From the cell containing the given text, extract its center point as [x, y] coordinate. 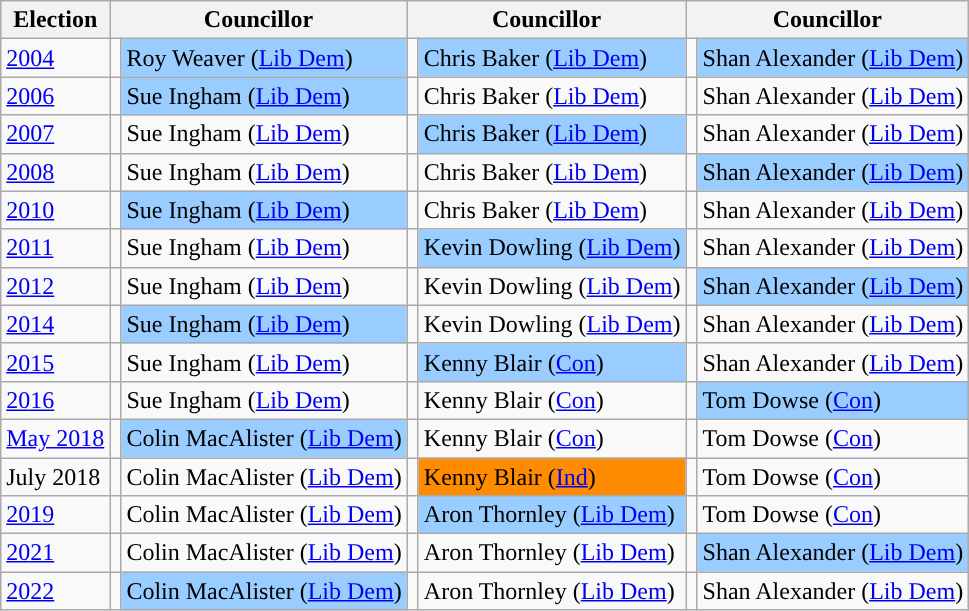
2022 [56, 591]
2019 [56, 515]
2021 [56, 553]
2010 [56, 210]
2016 [56, 400]
2008 [56, 172]
2007 [56, 134]
July 2018 [56, 477]
2004 [56, 58]
Roy Weaver (Lib Dem) [264, 58]
2006 [56, 96]
2011 [56, 248]
Kenny Blair (Ind) [552, 477]
2012 [56, 286]
May 2018 [56, 438]
Election [56, 20]
2015 [56, 362]
2014 [56, 324]
